Search for the cell housing the specified text and yield its [X, Y] center coordinate. 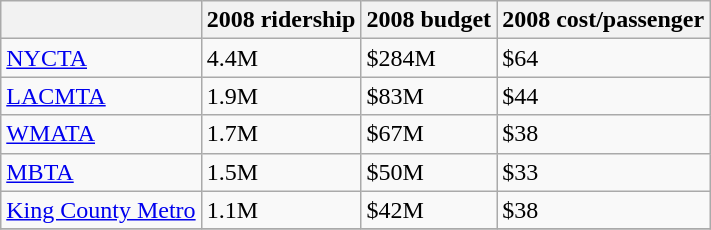
2008 ridership [281, 20]
$44 [604, 96]
$83M [429, 96]
NYCTA [101, 58]
$284M [429, 58]
$42M [429, 210]
$50M [429, 172]
2008 cost/passenger [604, 20]
WMATA [101, 134]
LACMTA [101, 96]
1.7M [281, 134]
$33 [604, 172]
$67M [429, 134]
1.5M [281, 172]
4.4M [281, 58]
King County Metro [101, 210]
1.9M [281, 96]
$64 [604, 58]
1.1M [281, 210]
MBTA [101, 172]
2008 budget [429, 20]
